Capture the cell that displays the provided text and extract its (X, Y) central coordinate. 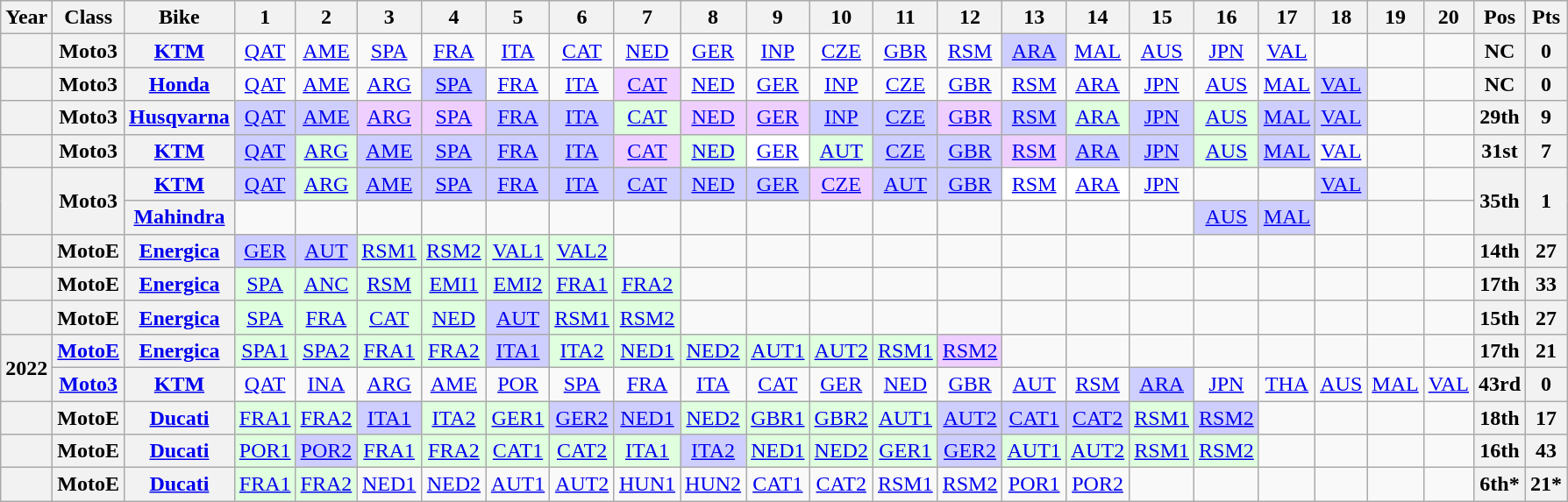
Pts (1547, 18)
Husqvarna (180, 117)
43rd (1500, 384)
14 (1097, 18)
Year (26, 18)
VAL1 (517, 251)
Honda (180, 84)
15th (1500, 317)
13 (1034, 18)
31st (1500, 151)
Mahindra (180, 217)
GBR2 (841, 418)
21* (1547, 484)
43 (1547, 451)
18 (1342, 18)
14th (1500, 251)
16th (1500, 451)
5 (517, 18)
SPA2 (326, 350)
HUN1 (647, 484)
Pos (1500, 18)
Class (89, 18)
INA (326, 384)
THA (1286, 384)
2 (326, 18)
35th (1500, 201)
POR (517, 384)
2022 (26, 367)
12 (970, 18)
4 (454, 18)
10 (841, 18)
HUN2 (714, 484)
18th (1500, 418)
8 (714, 18)
ANC (326, 284)
3 (389, 18)
15 (1162, 18)
11 (905, 18)
SPA1 (265, 350)
EMI2 (517, 284)
GBR1 (778, 418)
29th (1500, 117)
VAL2 (582, 251)
6 (582, 18)
16 (1227, 18)
19 (1395, 18)
20 (1449, 18)
21 (1547, 350)
6th* (1500, 484)
EMI1 (454, 284)
33 (1547, 284)
Bike (180, 18)
